Provide the (X, Y) coordinate of the cell's center where the given text is located.  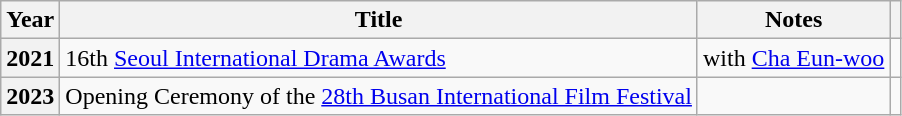
2021 (30, 58)
Title (379, 20)
Notes (793, 20)
Year (30, 20)
2023 (30, 96)
Opening Ceremony of the 28th Busan International Film Festival (379, 96)
16th Seoul International Drama Awards (379, 58)
with Cha Eun-woo (793, 58)
